For the text-containing cell, return its midpoint in (X, Y) coordinate format. 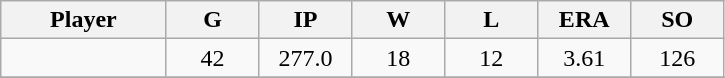
18 (398, 58)
Player (84, 20)
126 (678, 58)
G (212, 20)
277.0 (306, 58)
SO (678, 20)
W (398, 20)
12 (492, 58)
IP (306, 20)
42 (212, 58)
3.61 (584, 58)
L (492, 20)
ERA (584, 20)
